Identify which cell holds the provided text, then report its [x, y] central coordinate. 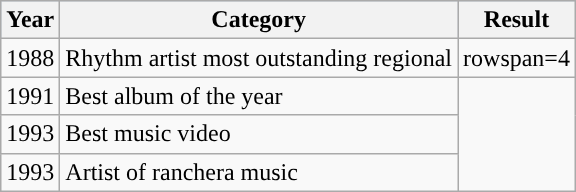
1991 [30, 96]
Artist of ranchera music [259, 172]
Year [30, 20]
Best music video [259, 134]
rowspan=4 [517, 58]
Result [517, 20]
1988 [30, 58]
Rhythm artist most outstanding regional [259, 58]
Category [259, 20]
Best album of the year [259, 96]
